From the cell containing the given text, extract its center point as (X, Y) coordinate. 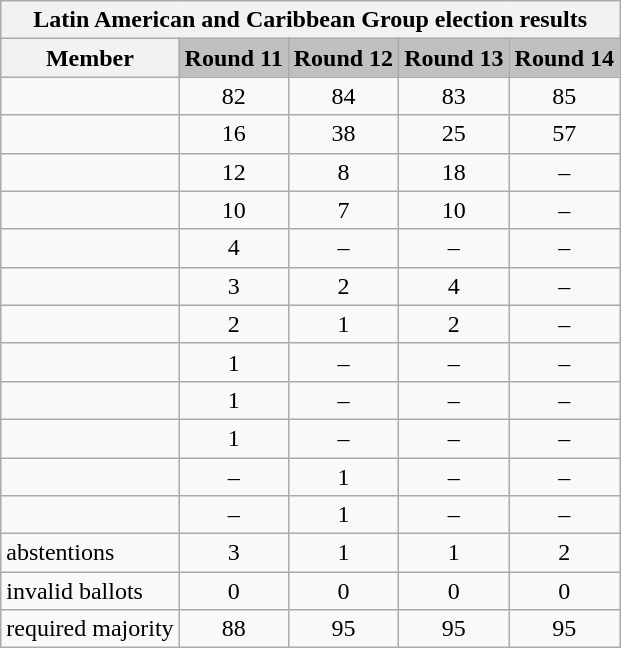
57 (564, 134)
Round 13 (454, 58)
Round 12 (343, 58)
required majority (90, 629)
7 (343, 210)
38 (343, 134)
8 (343, 172)
Member (90, 58)
Round 11 (234, 58)
12 (234, 172)
invalid ballots (90, 591)
Latin American and Caribbean Group election results (310, 20)
18 (454, 172)
85 (564, 96)
25 (454, 134)
84 (343, 96)
Round 14 (564, 58)
16 (234, 134)
82 (234, 96)
83 (454, 96)
abstentions (90, 553)
88 (234, 629)
